Detect which cell encompasses the target text, then output its [x, y] center coordinate. 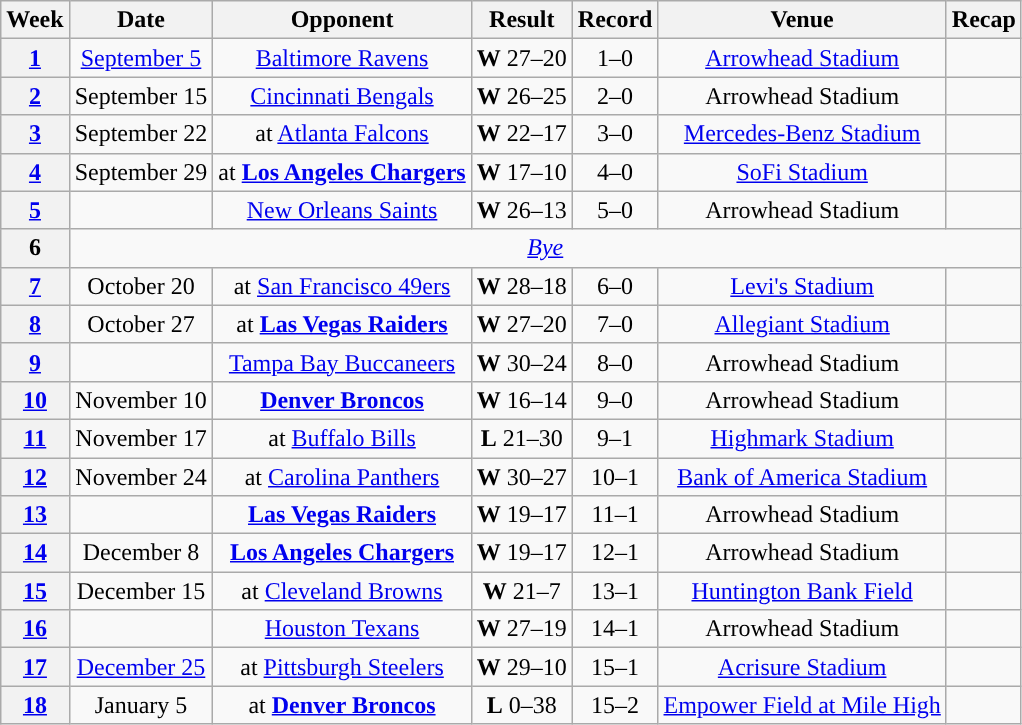
Bye [545, 248]
at Las Vegas Raiders [342, 324]
12–1 [615, 553]
15–2 [615, 705]
W 26–25 [522, 96]
9–0 [615, 400]
W 30–27 [522, 477]
Record [615, 20]
New Orleans Saints [342, 210]
5 [35, 210]
Recap [984, 20]
14–1 [615, 629]
16 [35, 629]
December 8 [141, 553]
4 [35, 172]
Highmark Stadium [802, 438]
Allegiant Stadium [802, 324]
Bank of America Stadium [802, 477]
12 [35, 477]
Week [35, 20]
4–0 [615, 172]
1–0 [615, 58]
18 [35, 705]
W 28–18 [522, 286]
W 27–19 [522, 629]
W 16–14 [522, 400]
6–0 [615, 286]
September 15 [141, 96]
Los Angeles Chargers [342, 553]
1 [35, 58]
at Cleveland Browns [342, 591]
15 [35, 591]
at Pittsburgh Steelers [342, 667]
11–1 [615, 515]
13–1 [615, 591]
at Carolina Panthers [342, 477]
Huntington Bank Field [802, 591]
W 17–10 [522, 172]
W 21–7 [522, 591]
September 29 [141, 172]
at Atlanta Falcons [342, 134]
October 27 [141, 324]
September 5 [141, 58]
Mercedes-Benz Stadium [802, 134]
2–0 [615, 96]
Houston Texans [342, 629]
W 29–10 [522, 667]
November 17 [141, 438]
8–0 [615, 362]
SoFi Stadium [802, 172]
at Denver Broncos [342, 705]
6 [35, 248]
Levi's Stadium [802, 286]
Baltimore Ravens [342, 58]
Denver Broncos [342, 400]
W 26–13 [522, 210]
September 22 [141, 134]
at Buffalo Bills [342, 438]
W 22–17 [522, 134]
at Los Angeles Chargers [342, 172]
8 [35, 324]
L 21–30 [522, 438]
Result [522, 20]
Empower Field at Mile High [802, 705]
9–1 [615, 438]
14 [35, 553]
10 [35, 400]
November 10 [141, 400]
11 [35, 438]
Opponent [342, 20]
L 0–38 [522, 705]
at San Francisco 49ers [342, 286]
October 20 [141, 286]
November 24 [141, 477]
December 15 [141, 591]
3–0 [615, 134]
December 25 [141, 667]
Las Vegas Raiders [342, 515]
9 [35, 362]
7 [35, 286]
Date [141, 20]
17 [35, 667]
Acrisure Stadium [802, 667]
15–1 [615, 667]
2 [35, 96]
10–1 [615, 477]
January 5 [141, 705]
7–0 [615, 324]
3 [35, 134]
Venue [802, 20]
Tampa Bay Buccaneers [342, 362]
Cincinnati Bengals [342, 96]
5–0 [615, 210]
W 30–24 [522, 362]
13 [35, 515]
